Return the (x, y) coordinate for the center point of the cell that contains the specified text.  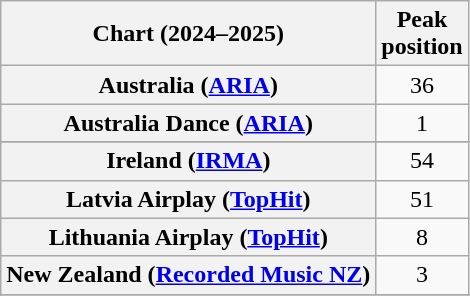
Latvia Airplay (TopHit) (188, 199)
Peakposition (422, 34)
3 (422, 275)
Australia Dance (ARIA) (188, 123)
Lithuania Airplay (TopHit) (188, 237)
36 (422, 85)
51 (422, 199)
1 (422, 123)
New Zealand (Recorded Music NZ) (188, 275)
Chart (2024–2025) (188, 34)
8 (422, 237)
Ireland (IRMA) (188, 161)
Australia (ARIA) (188, 85)
54 (422, 161)
